Find where the given text appears and provide that cell's center as [x, y] coordinate. 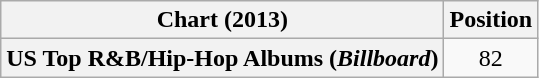
82 [491, 58]
US Top R&B/Hip-Hop Albums (Billboard) [222, 58]
Chart (2013) [222, 20]
Position [491, 20]
